Detect which cell encompasses the target text, then output its (X, Y) center coordinate. 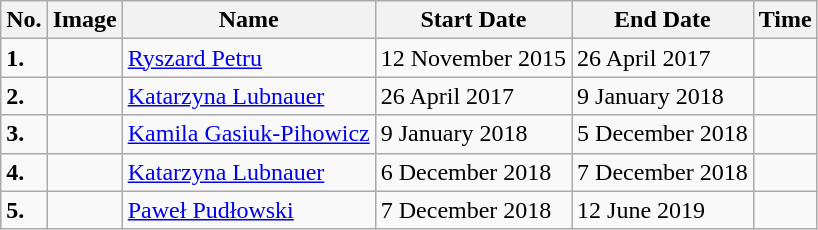
No. (24, 20)
Start Date (473, 20)
Kamila Gasiuk-Pihowicz (248, 134)
4. (24, 172)
2. (24, 96)
Image (84, 20)
Ryszard Petru (248, 58)
12 November 2015 (473, 58)
5. (24, 210)
1. (24, 58)
Paweł Pudłowski (248, 210)
6 December 2018 (473, 172)
Time (785, 20)
Name (248, 20)
5 December 2018 (663, 134)
12 June 2019 (663, 210)
3. (24, 134)
End Date (663, 20)
